Pinpoint the cell where the given text exists, returning its [x, y] midpoint coordinate. 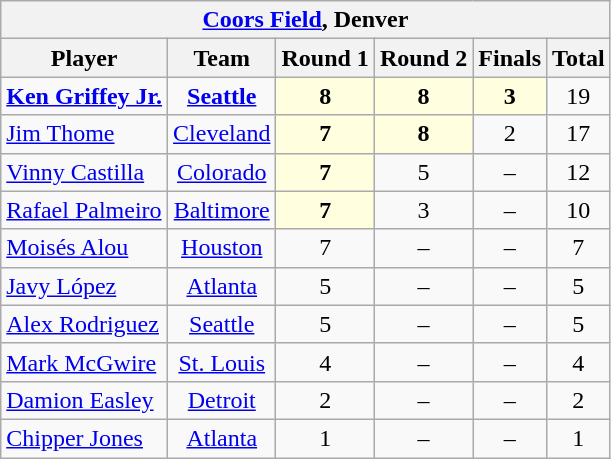
Alex Rodriguez [84, 324]
Finals [510, 58]
Round 2 [423, 58]
Team [222, 58]
12 [579, 172]
Coors Field, Denver [306, 20]
Cleveland [222, 134]
Javy López [84, 286]
17 [579, 134]
Total [579, 58]
Colorado [222, 172]
Ken Griffey Jr. [84, 96]
10 [579, 210]
St. Louis [222, 362]
Baltimore [222, 210]
Player [84, 58]
19 [579, 96]
Moisés Alou [84, 248]
Round 1 [325, 58]
Chipper Jones [84, 438]
Detroit [222, 400]
Mark McGwire [84, 362]
Houston [222, 248]
Damion Easley [84, 400]
Rafael Palmeiro [84, 210]
Jim Thome [84, 134]
Vinny Castilla [84, 172]
